Detect which cell encompasses the target text, then output its [x, y] center coordinate. 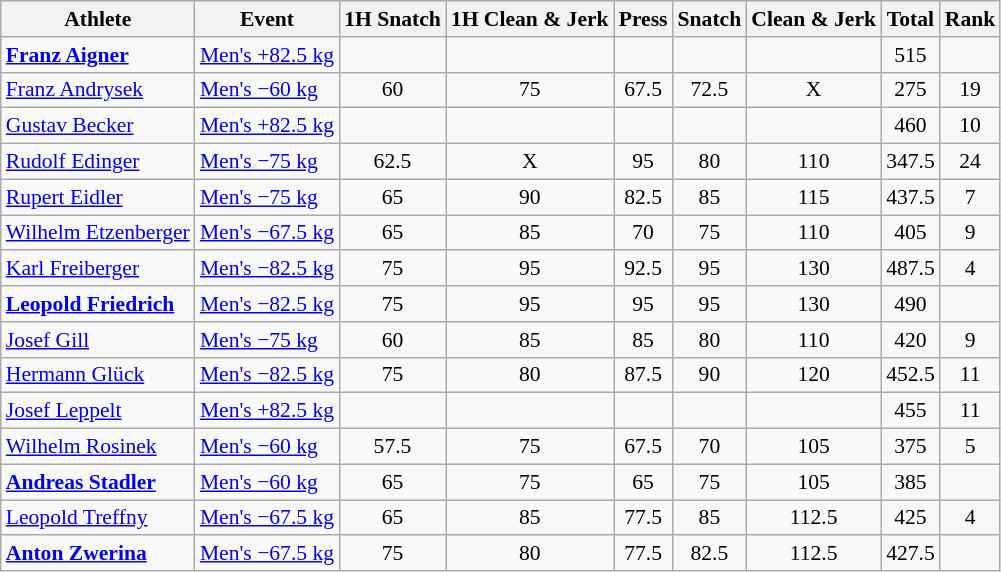
Leopold Friedrich [98, 304]
375 [910, 447]
347.5 [910, 162]
57.5 [392, 447]
10 [970, 126]
Josef Leppelt [98, 411]
275 [910, 90]
24 [970, 162]
Hermann Glück [98, 375]
62.5 [392, 162]
Event [267, 19]
Rupert Eidler [98, 197]
420 [910, 340]
Franz Andrysek [98, 90]
120 [814, 375]
Wilhelm Rosinek [98, 447]
19 [970, 90]
Clean & Jerk [814, 19]
72.5 [710, 90]
405 [910, 233]
Press [644, 19]
515 [910, 55]
1H Snatch [392, 19]
7 [970, 197]
1H Clean & Jerk [530, 19]
452.5 [910, 375]
115 [814, 197]
437.5 [910, 197]
Total [910, 19]
Snatch [710, 19]
87.5 [644, 375]
Anton Zwerina [98, 554]
Andreas Stadler [98, 482]
425 [910, 518]
92.5 [644, 269]
Josef Gill [98, 340]
5 [970, 447]
460 [910, 126]
Leopold Treffny [98, 518]
Athlete [98, 19]
Rudolf Edinger [98, 162]
Karl Freiberger [98, 269]
Wilhelm Etzenberger [98, 233]
Rank [970, 19]
487.5 [910, 269]
490 [910, 304]
427.5 [910, 554]
Gustav Becker [98, 126]
455 [910, 411]
385 [910, 482]
Franz Aigner [98, 55]
